Locate the cell with the specified text and output its (X, Y) center coordinate. 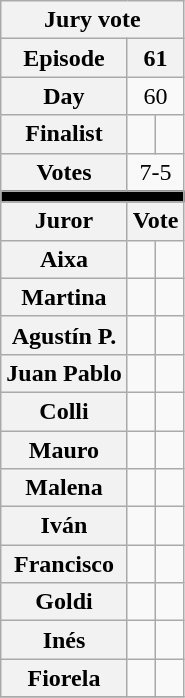
Vote (156, 221)
Colli (64, 411)
Fiorela (64, 678)
Aixa (64, 259)
Goldi (64, 602)
Francisco (64, 564)
Iván (64, 526)
Inés (64, 640)
Juror (64, 221)
Mauro (64, 449)
Malena (64, 488)
Jury vote (92, 20)
Martina (64, 297)
Day (64, 96)
Episode (64, 58)
Juan Pablo (64, 373)
Agustín P. (64, 335)
61 (156, 58)
Finalist (64, 134)
7-5 (156, 172)
60 (156, 96)
Votes (64, 172)
